Determine the (x, y) coordinate at the center of the cell enclosing the given text.  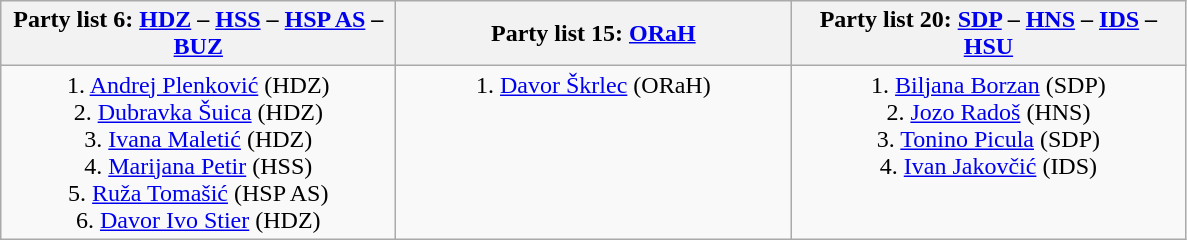
1. Andrej Plenković (HDZ)2. Dubravka Šuica (HDZ)3. Ivana Maletić (HDZ)4. Marijana Petir (HSS)5. Ruža Tomašić (HSP AS)6. Davor Ivo Stier (HDZ) (198, 152)
Party list 15: ORaH (594, 34)
Party list 6: HDZ – HSS – HSP AS – BUZ (198, 34)
Party list 20: SDP – HNS – IDS – HSU (988, 34)
1. Biljana Borzan (SDP) 2. Jozo Radoš (HNS)3. Tonino Picula (SDP) 4. Ivan Jakovčić (IDS) (988, 152)
1. Davor Škrlec (ORaH) (594, 152)
